For the text-containing cell, return its midpoint in (X, Y) coordinate format. 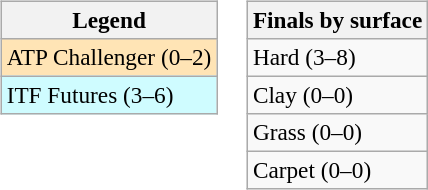
ATP Challenger (0–2) (108, 57)
Clay (0–0) (337, 95)
Grass (0–0) (337, 133)
Hard (3–8) (337, 57)
Carpet (0–0) (337, 171)
Finals by surface (337, 20)
ITF Futures (3–6) (108, 95)
Legend (108, 20)
